Search for the cell housing the specified text and yield its [X, Y] center coordinate. 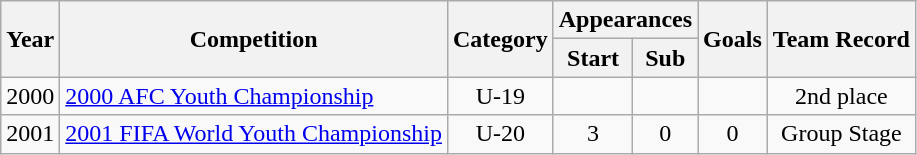
Team Record [841, 39]
2001 FIFA World Youth Championship [254, 134]
U-20 [500, 134]
2000 [30, 96]
Year [30, 39]
Goals [733, 39]
2000 AFC Youth Championship [254, 96]
Sub [666, 58]
Group Stage [841, 134]
U-19 [500, 96]
Appearances [625, 20]
2001 [30, 134]
Competition [254, 39]
3 [593, 134]
2nd place [841, 96]
Category [500, 39]
Start [593, 58]
